For the text-containing cell, return its midpoint in [X, Y] coordinate format. 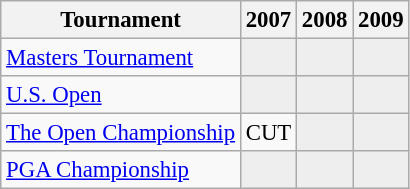
2009 [381, 20]
2007 [268, 20]
2008 [325, 20]
The Open Championship [121, 133]
Tournament [121, 20]
CUT [268, 133]
U.S. Open [121, 95]
Masters Tournament [121, 58]
PGA Championship [121, 170]
